Extract the [x, y] coordinate from the center of the cell holding the provided text.  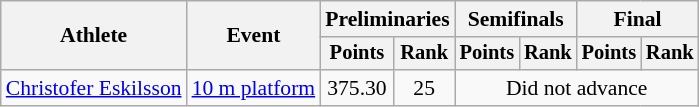
Event [254, 36]
25 [424, 88]
Semifinals [516, 19]
Christofer Eskilsson [94, 88]
10 m platform [254, 88]
Preliminaries [387, 19]
Athlete [94, 36]
Did not advance [577, 88]
Final [638, 19]
375.30 [357, 88]
